Locate the cell with the specified text and output its (x, y) center coordinate. 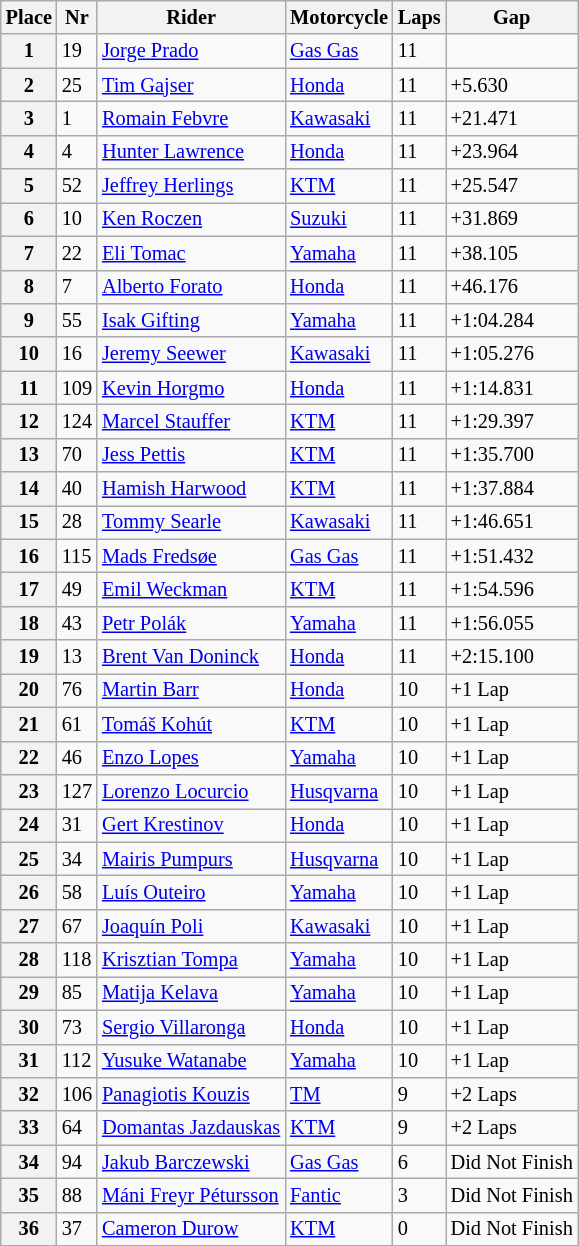
85 (77, 993)
+1:51.432 (512, 556)
Gap (512, 17)
Tommy Searle (191, 522)
Isak Gifting (191, 320)
Motorcycle (339, 17)
Emil Weckman (191, 589)
29 (29, 993)
Jess Pettis (191, 455)
Fantic (339, 1195)
Kevin Horgmo (191, 388)
Jeffrey Herlings (191, 186)
Lorenzo Locurcio (191, 791)
+46.176 (512, 287)
Alberto Forato (191, 287)
Jeremy Seewer (191, 354)
Suzuki (339, 219)
Luís Outeiro (191, 892)
30 (29, 1027)
Rider (191, 17)
36 (29, 1229)
8 (29, 287)
+2:15.100 (512, 657)
124 (77, 421)
46 (77, 758)
58 (77, 892)
112 (77, 1061)
Nr (77, 17)
32 (29, 1094)
Matija Kelava (191, 993)
Tim Gajser (191, 85)
Mairis Pumpurs (191, 859)
24 (29, 825)
Ken Roczen (191, 219)
Petr Polák (191, 623)
Place (29, 17)
21 (29, 724)
+23.964 (512, 152)
Gert Krestinov (191, 825)
109 (77, 388)
88 (77, 1195)
+21.471 (512, 118)
70 (77, 455)
+1:46.651 (512, 522)
Mads Fredsøe (191, 556)
+1:05.276 (512, 354)
+38.105 (512, 253)
Enzo Lopes (191, 758)
55 (77, 320)
18 (29, 623)
Jakub Barczewski (191, 1162)
+1:54.596 (512, 589)
5 (29, 186)
23 (29, 791)
49 (77, 589)
+1:35.700 (512, 455)
37 (77, 1229)
Romain Febvre (191, 118)
2 (29, 85)
115 (77, 556)
Tomáš Kohút (191, 724)
Yusuke Watanabe (191, 1061)
67 (77, 926)
61 (77, 724)
+1:04.284 (512, 320)
Sergio Villaronga (191, 1027)
20 (29, 690)
52 (77, 186)
+1:29.397 (512, 421)
+5.630 (512, 85)
+1:37.884 (512, 489)
64 (77, 1128)
Hamish Harwood (191, 489)
127 (77, 791)
76 (77, 690)
106 (77, 1094)
17 (29, 589)
Marcel Stauffer (191, 421)
TM (339, 1094)
Hunter Lawrence (191, 152)
+1:56.055 (512, 623)
Máni Freyr Pétursson (191, 1195)
12 (29, 421)
73 (77, 1027)
27 (29, 926)
40 (77, 489)
35 (29, 1195)
15 (29, 522)
Martin Barr (191, 690)
26 (29, 892)
43 (77, 623)
+31.869 (512, 219)
94 (77, 1162)
118 (77, 960)
Joaquín Poli (191, 926)
33 (29, 1128)
14 (29, 489)
Cameron Durow (191, 1229)
0 (420, 1229)
Domantas Jazdauskas (191, 1128)
Jorge Prado (191, 51)
+1:14.831 (512, 388)
Krisztian Tompa (191, 960)
Panagiotis Kouzis (191, 1094)
Laps (420, 17)
+25.547 (512, 186)
Eli Tomac (191, 253)
Brent Van Doninck (191, 657)
